Return the [x, y] coordinate for the center point of the cell that contains the specified text.  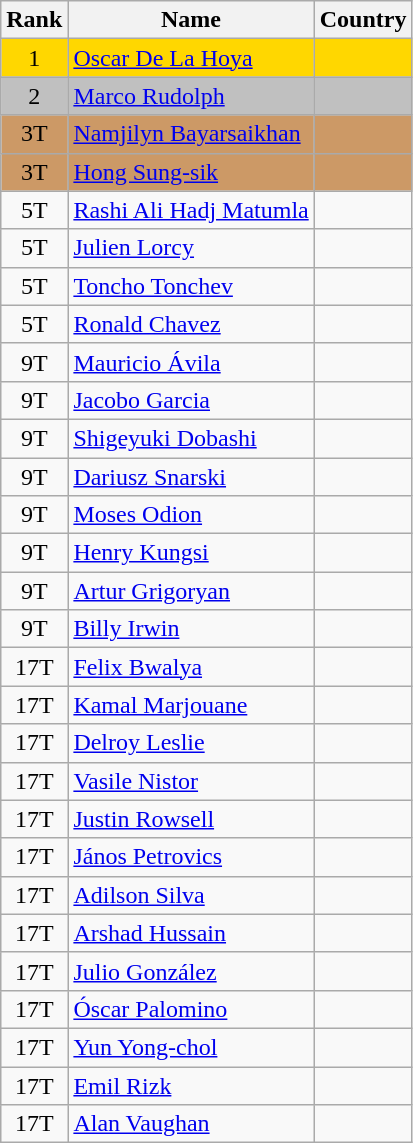
Marco Rudolph [191, 96]
Name [191, 20]
Rank [34, 20]
Julio González [191, 971]
Yun Yong-chol [191, 1047]
Adilson Silva [191, 895]
Henry Kungsi [191, 553]
Alan Vaughan [191, 1124]
Jacobo Garcia [191, 400]
Emil Rizk [191, 1085]
Rashi Ali Hadj Matumla [191, 210]
Hong Sung-sik [191, 172]
Ronald Chavez [191, 324]
1 [34, 58]
Delroy Leslie [191, 743]
Kamal Marjouane [191, 705]
Dariusz Snarski [191, 477]
Vasile Nistor [191, 781]
2 [34, 96]
Oscar De La Hoya [191, 58]
Moses Odion [191, 515]
Toncho Tonchev [191, 286]
Country [363, 20]
Justin Rowsell [191, 819]
Billy Irwin [191, 629]
Arshad Hussain [191, 933]
Artur Grigoryan [191, 591]
Julien Lorcy [191, 248]
Mauricio Ávila [191, 362]
Felix Bwalya [191, 667]
Óscar Palomino [191, 1009]
Namjilyn Bayarsaikhan [191, 134]
Shigeyuki Dobashi [191, 438]
János Petrovics [191, 857]
